Output the [X, Y] coordinate of the center of the cell containing the given text.  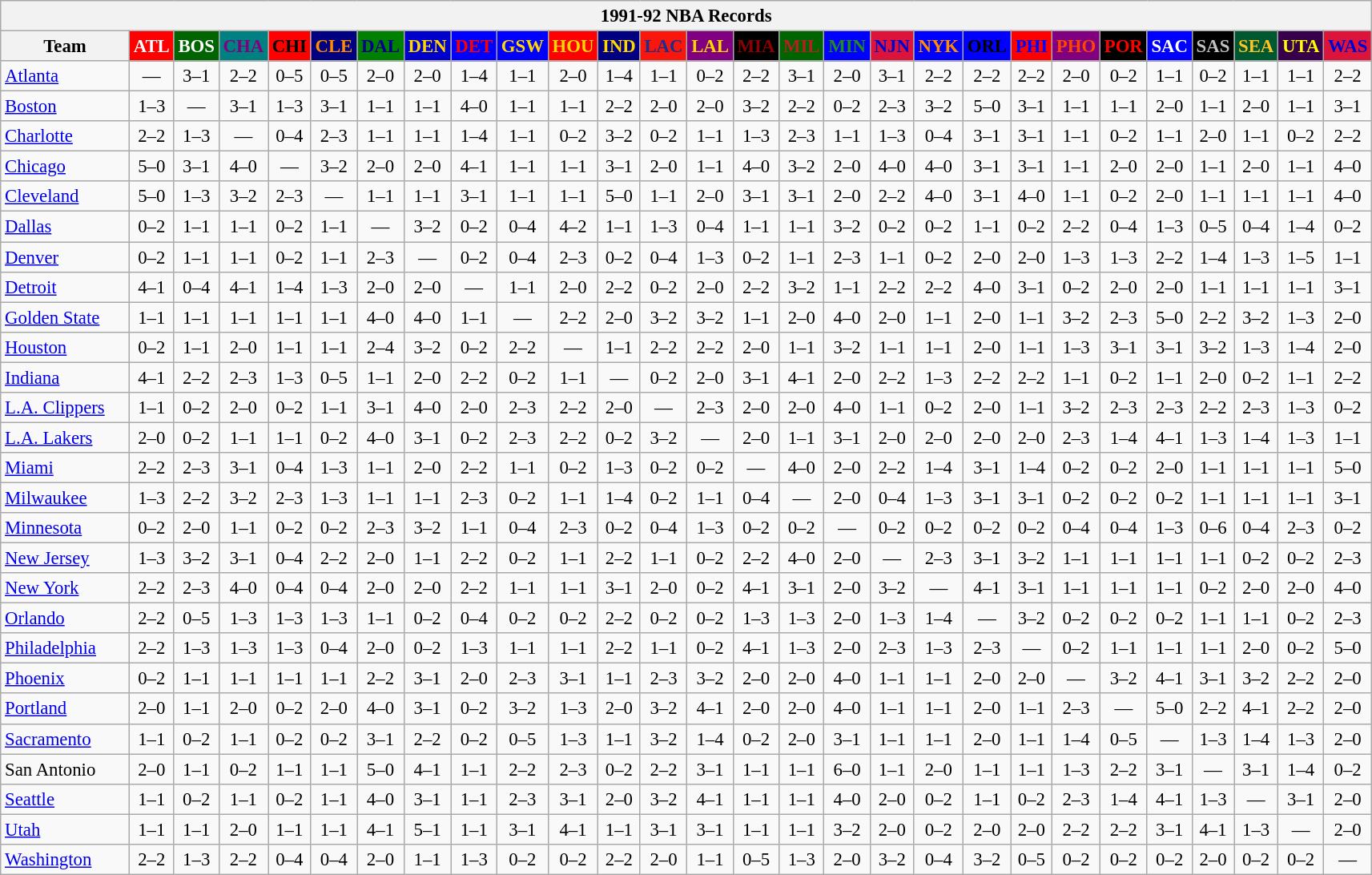
Charlotte [66, 136]
MIN [847, 46]
SAC [1169, 46]
HOU [573, 46]
1–5 [1301, 257]
0–6 [1213, 528]
CHI [289, 46]
SEA [1256, 46]
ATL [151, 46]
4–2 [573, 227]
Utah [66, 829]
IND [619, 46]
Indiana [66, 377]
LAC [663, 46]
2–4 [381, 347]
Minnesota [66, 528]
MIA [756, 46]
6–0 [847, 769]
Dallas [66, 227]
DEN [428, 46]
Detroit [66, 287]
MIL [802, 46]
BOS [196, 46]
DET [474, 46]
5–1 [428, 829]
L.A. Clippers [66, 408]
Milwaukee [66, 498]
San Antonio [66, 769]
Denver [66, 257]
Philadelphia [66, 648]
Houston [66, 347]
NJN [892, 46]
SAS [1213, 46]
NYK [939, 46]
Atlanta [66, 76]
Seattle [66, 799]
PHI [1032, 46]
Sacramento [66, 739]
Portland [66, 709]
New York [66, 588]
ORL [987, 46]
WAS [1348, 46]
UTA [1301, 46]
GSW [522, 46]
Washington [66, 860]
POR [1123, 46]
LAL [710, 46]
DAL [381, 46]
Miami [66, 468]
CHA [243, 46]
Boston [66, 107]
Phoenix [66, 679]
Orlando [66, 619]
Chicago [66, 167]
Golden State [66, 317]
1991-92 NBA Records [686, 16]
Cleveland [66, 196]
Team [66, 46]
New Jersey [66, 558]
CLE [333, 46]
L.A. Lakers [66, 437]
PHO [1076, 46]
